Provide the (x, y) coordinate of the cell's center where the given text is located.  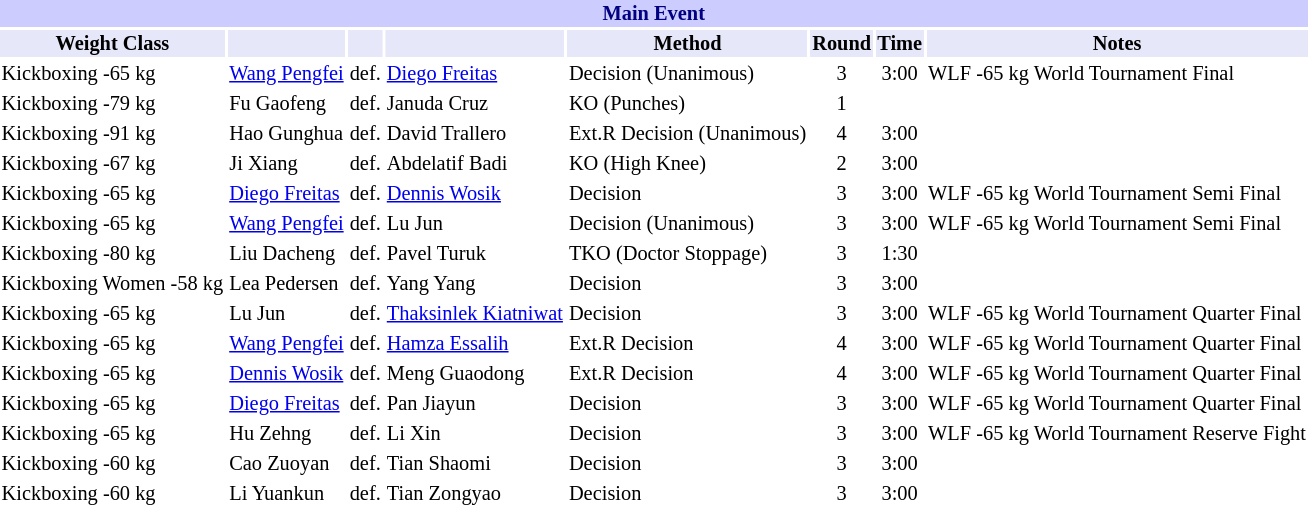
Time (900, 44)
Meng Guaodong (474, 374)
WLF -65 kg World Tournament Final (1118, 74)
Yang Yang (474, 284)
Kickboxing -91 kg (112, 134)
Kickboxing -60 kg (112, 464)
Hamza Essalih (474, 344)
KO (High Knee) (687, 164)
Fu Gaofeng (286, 104)
Li Xin (474, 434)
Ext.R Decision (Unanimous) (687, 134)
Pan Jiayun (474, 404)
Kickboxing -80 kg (112, 254)
Liu Dacheng (286, 254)
Cao Zuoyan (286, 464)
1 (842, 104)
Ji Xiang (286, 164)
Lea Pedersen (286, 284)
WLF -65 kg World Tournament Reserve Fight (1118, 434)
Round (842, 44)
KO (Punches) (687, 104)
Thaksinlek Kiatniwat (474, 314)
TKO (Doctor Stoppage) (687, 254)
2 (842, 164)
David Trallero (474, 134)
Januda Cruz (474, 104)
Weight Class (112, 44)
Abdelatif Badi (474, 164)
Method (687, 44)
Kickboxing -79 kg (112, 104)
Kickboxing Women -58 kg (112, 284)
Notes (1118, 44)
Hu Zehng (286, 434)
Pavel Turuk (474, 254)
1:30 (900, 254)
Tian Shaomi (474, 464)
Kickboxing -67 kg (112, 164)
Hao Gunghua (286, 134)
Main Event (654, 14)
